Provide the [X, Y] coordinate of the cell's center where the given text is located.  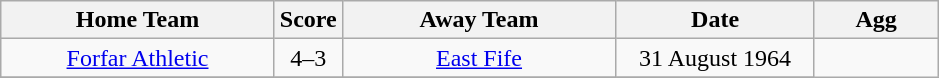
Away Team [479, 20]
Score [308, 20]
Date [716, 20]
4–3 [308, 58]
Agg [876, 20]
Forfar Athletic [138, 58]
Home Team [138, 20]
East Fife [479, 58]
31 August 1964 [716, 58]
